Locate the cell with the specified text and output its [X, Y] center coordinate. 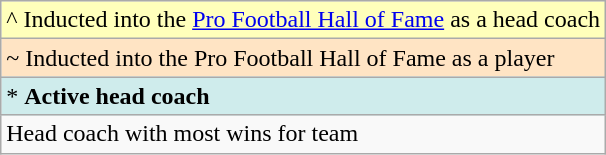
^ Inducted into the Pro Football Hall of Fame as a head coach [304, 20]
* Active head coach [304, 96]
Head coach with most wins for team [304, 134]
~ Inducted into the Pro Football Hall of Fame as a player [304, 58]
